Return (x, y) of the center of cell containing provided text 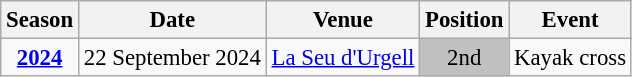
2024 (40, 58)
Kayak cross (570, 58)
Event (570, 20)
2nd (464, 58)
22 September 2024 (172, 58)
Date (172, 20)
Position (464, 20)
Venue (342, 20)
La Seu d'Urgell (342, 58)
Season (40, 20)
